Return the (x, y) coordinate for the center point of the cell that contains the specified text.  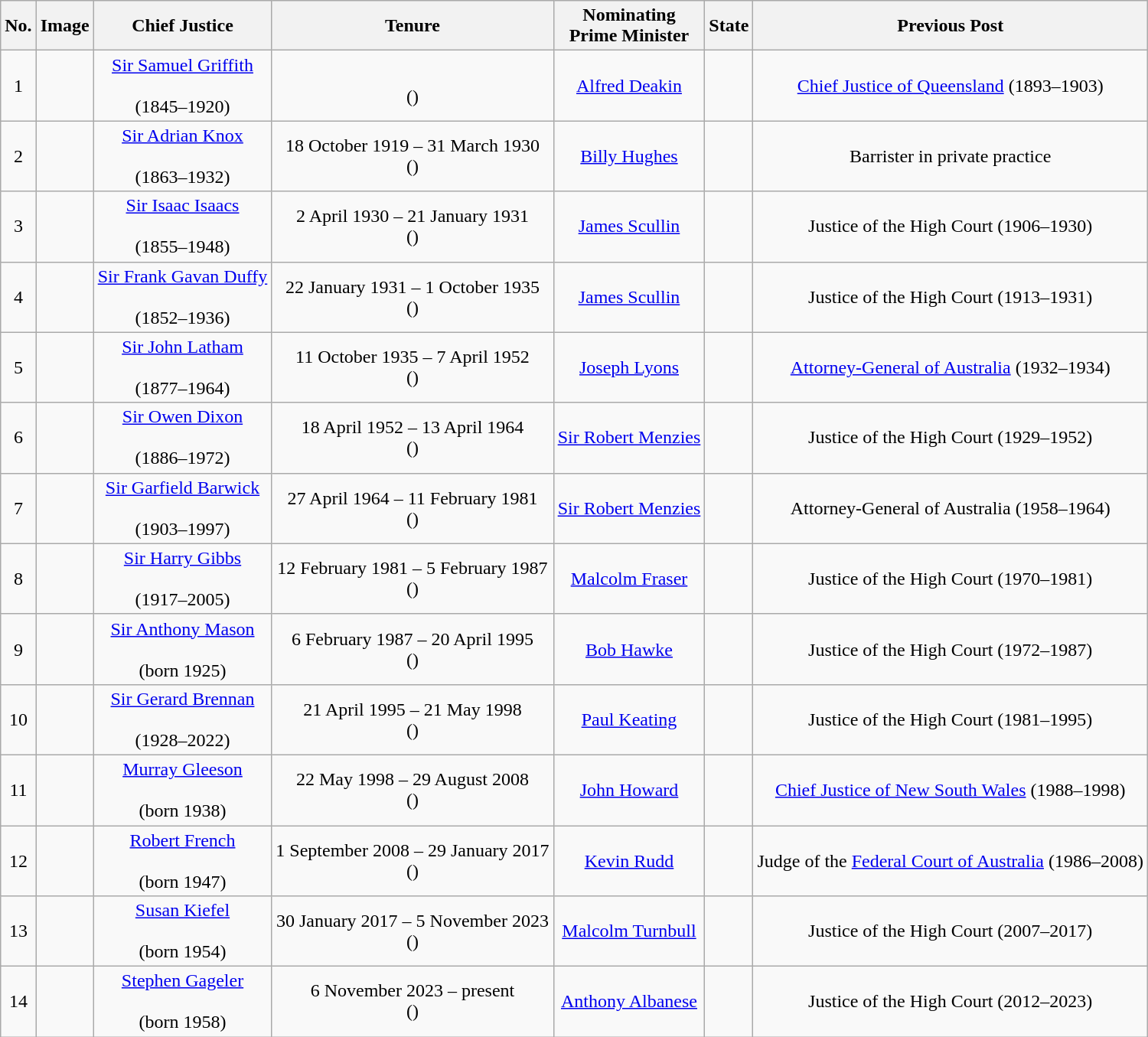
22 May 1998 – 29 August 2008() (413, 790)
12 February 1981 – 5 February 1987() (413, 579)
Murray Gleeson(born 1938) (182, 790)
Justice of the High Court (1929–1952) (951, 438)
Tenure (413, 26)
10 (18, 719)
Chief Justice (182, 26)
Sir Garfield Barwick(1903–1997) (182, 508)
4 (18, 297)
12 (18, 860)
Robert French(born 1947) (182, 860)
14 (18, 1002)
Chief Justice of New South Wales (1988–1998) (951, 790)
Previous Post (951, 26)
Anthony Albanese (629, 1002)
Justice of the High Court (1972–1987) (951, 649)
Kevin Rudd (629, 860)
Stephen Gageler(born 1958) (182, 1002)
13 (18, 931)
18 April 1952 – 13 April 1964() (413, 438)
Sir Frank Gavan Duffy(1852–1936) (182, 297)
Attorney-General of Australia (1958–1964) (951, 508)
Sir Harry Gibbs(1917–2005) (182, 579)
John Howard (629, 790)
Sir Adrian Knox(1863–1932) (182, 156)
9 (18, 649)
No. (18, 26)
Justice of the High Court (1906–1930) (951, 227)
1 (18, 86)
Justice of the High Court (1981–1995) (951, 719)
3 (18, 227)
Malcolm Fraser (629, 579)
Sir Anthony Mason (born 1925) (182, 649)
Attorney-General of Australia (1932–1934) (951, 367)
11 (18, 790)
Paul Keating (629, 719)
22 January 1931 – 1 October 1935() (413, 297)
7 (18, 508)
Justice of the High Court (1913–1931) (951, 297)
Alfred Deakin (629, 86)
6 (18, 438)
1 September 2008 – 29 January 2017() (413, 860)
6 November 2023 – present() (413, 1002)
Judge of the Federal Court of Australia (1986–2008) (951, 860)
Chief Justice of Queensland (1893–1903) (951, 86)
Justice of the High Court (1970–1981) (951, 579)
2 (18, 156)
Billy Hughes (629, 156)
21 April 1995 – 21 May 1998() (413, 719)
Justice of the High Court (2007–2017) (951, 931)
Barrister in private practice (951, 156)
18 October 1919 – 31 March 1930() (413, 156)
Bob Hawke (629, 649)
Sir Isaac Isaacs(1855–1948) (182, 227)
NominatingPrime Minister (629, 26)
Sir Samuel Griffith(1845–1920) (182, 86)
Susan Kiefel(born 1954) (182, 931)
Sir Owen Dixon(1886–1972) (182, 438)
Image (64, 26)
Sir John Latham(1877–1964) (182, 367)
State (729, 26)
6 February 1987 – 20 April 1995() (413, 649)
2 April 1930 – 21 January 1931() (413, 227)
27 April 1964 – 11 February 1981() (413, 508)
30 January 2017 – 5 November 2023() (413, 931)
Justice of the High Court (2012–2023) (951, 1002)
Malcolm Turnbull (629, 931)
5 (18, 367)
8 (18, 579)
Sir Gerard Brennan(1928–2022) (182, 719)
() (413, 86)
Joseph Lyons (629, 367)
11 October 1935 – 7 April 1952() (413, 367)
